Locate the cell with the specified text and output its (X, Y) center coordinate. 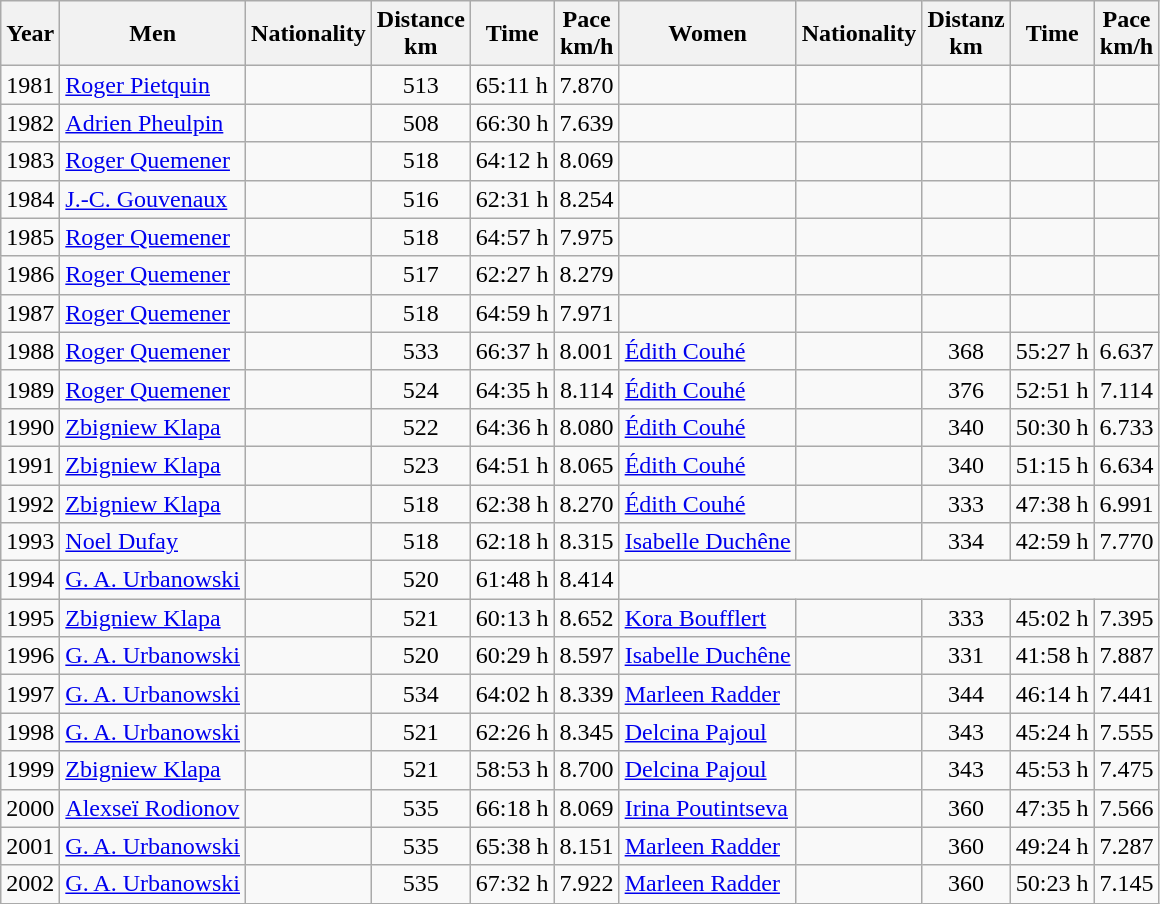
64:35 h (512, 389)
7.971 (586, 313)
8.414 (586, 580)
8.597 (586, 656)
8.315 (586, 542)
60:13 h (512, 618)
62:38 h (512, 503)
7.145 (1126, 884)
376 (966, 389)
64:57 h (512, 237)
368 (966, 351)
6.991 (1126, 503)
65:11 h (512, 85)
8.151 (586, 846)
41:58 h (1052, 656)
42:59 h (1052, 542)
8.065 (586, 465)
Women (708, 34)
8.080 (586, 427)
6.634 (1126, 465)
Adrien Pheulpin (153, 123)
523 (420, 465)
516 (420, 199)
1989 (30, 389)
66:18 h (512, 808)
1993 (30, 542)
50:23 h (1052, 884)
62:26 h (512, 732)
1981 (30, 85)
Irina Poutintseva (708, 808)
1994 (30, 580)
Distance km (420, 34)
7.870 (586, 85)
6.637 (1126, 351)
8.001 (586, 351)
533 (420, 351)
8.652 (586, 618)
65:38 h (512, 846)
334 (966, 542)
7.287 (1126, 846)
1997 (30, 694)
2000 (30, 808)
Men (153, 34)
55:27 h (1052, 351)
7.770 (1126, 542)
64:12 h (512, 161)
1990 (30, 427)
45:24 h (1052, 732)
2001 (30, 846)
508 (420, 123)
64:51 h (512, 465)
51:15 h (1052, 465)
522 (420, 427)
Roger Pietquin (153, 85)
50:30 h (1052, 427)
49:24 h (1052, 846)
60:29 h (512, 656)
517 (420, 275)
8.279 (586, 275)
524 (420, 389)
Year (30, 34)
1996 (30, 656)
7.395 (1126, 618)
47:35 h (1052, 808)
1987 (30, 313)
1984 (30, 199)
1985 (30, 237)
8.345 (586, 732)
1992 (30, 503)
Kora Boufflert (708, 618)
7.114 (1126, 389)
8.254 (586, 199)
1986 (30, 275)
513 (420, 85)
2002 (30, 884)
64:59 h (512, 313)
62:18 h (512, 542)
66:37 h (512, 351)
331 (966, 656)
8.270 (586, 503)
8.114 (586, 389)
7.566 (1126, 808)
64:02 h (512, 694)
J.-C. Gouvenaux (153, 199)
52:51 h (1052, 389)
61:48 h (512, 580)
1988 (30, 351)
Noel Dufay (153, 542)
344 (966, 694)
1999 (30, 770)
7.975 (586, 237)
67:32 h (512, 884)
7.555 (1126, 732)
1991 (30, 465)
7.475 (1126, 770)
1982 (30, 123)
62:31 h (512, 199)
Distanz km (966, 34)
1995 (30, 618)
45:53 h (1052, 770)
534 (420, 694)
1983 (30, 161)
8.339 (586, 694)
8.700 (586, 770)
58:53 h (512, 770)
46:14 h (1052, 694)
62:27 h (512, 275)
7.639 (586, 123)
Alexseï Rodionov (153, 808)
7.441 (1126, 694)
47:38 h (1052, 503)
66:30 h (512, 123)
1998 (30, 732)
7.887 (1126, 656)
64:36 h (512, 427)
6.733 (1126, 427)
7.922 (586, 884)
45:02 h (1052, 618)
